Locate the cell with the specified text and output its [x, y] center coordinate. 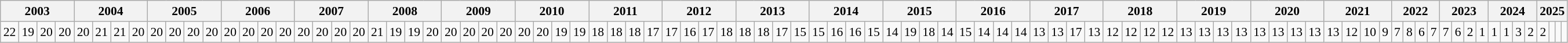
2019 [1214, 11]
2007 [332, 11]
2024 [1512, 11]
2012 [699, 11]
2005 [184, 11]
2025 [1552, 11]
2023 [1464, 11]
2017 [1067, 11]
2013 [772, 11]
8 [1410, 32]
2021 [1358, 11]
2011 [626, 11]
2010 [552, 11]
2016 [994, 11]
2003 [37, 11]
2022 [1416, 11]
2004 [111, 11]
2006 [257, 11]
2008 [405, 11]
2014 [846, 11]
2009 [479, 11]
2015 [919, 11]
9 [1385, 32]
10 [1370, 32]
2018 [1140, 11]
22 [10, 32]
3 [1519, 32]
2020 [1287, 11]
